Extract the (X, Y) coordinate from the center of the cell holding the provided text.  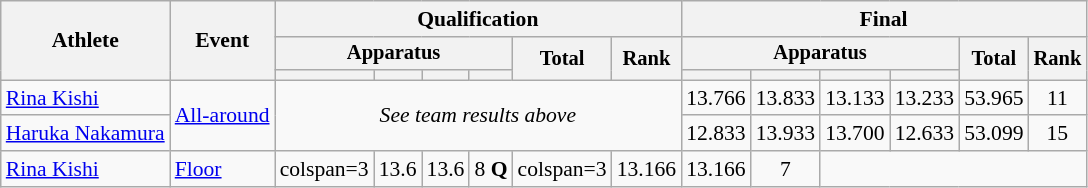
8 Q (490, 169)
Qualification (478, 19)
12.633 (924, 134)
Event (222, 40)
Final (884, 19)
53.099 (994, 134)
13.766 (716, 98)
13.933 (786, 134)
13.700 (854, 134)
Floor (222, 169)
12.833 (716, 134)
13.233 (924, 98)
All-around (222, 116)
Athlete (86, 40)
11 (1058, 98)
13.133 (854, 98)
53.965 (994, 98)
Haruka Nakamura (86, 134)
15 (1058, 134)
See team results above (478, 116)
13.833 (786, 98)
7 (786, 169)
